Determine the (x, y) coordinate at the center of the cell enclosing the given text.  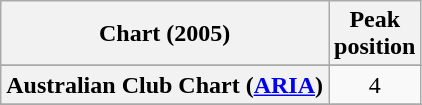
4 (374, 85)
Chart (2005) (165, 34)
Peakposition (374, 34)
Australian Club Chart (ARIA) (165, 85)
